Identify which cell holds the provided text, then report its (x, y) central coordinate. 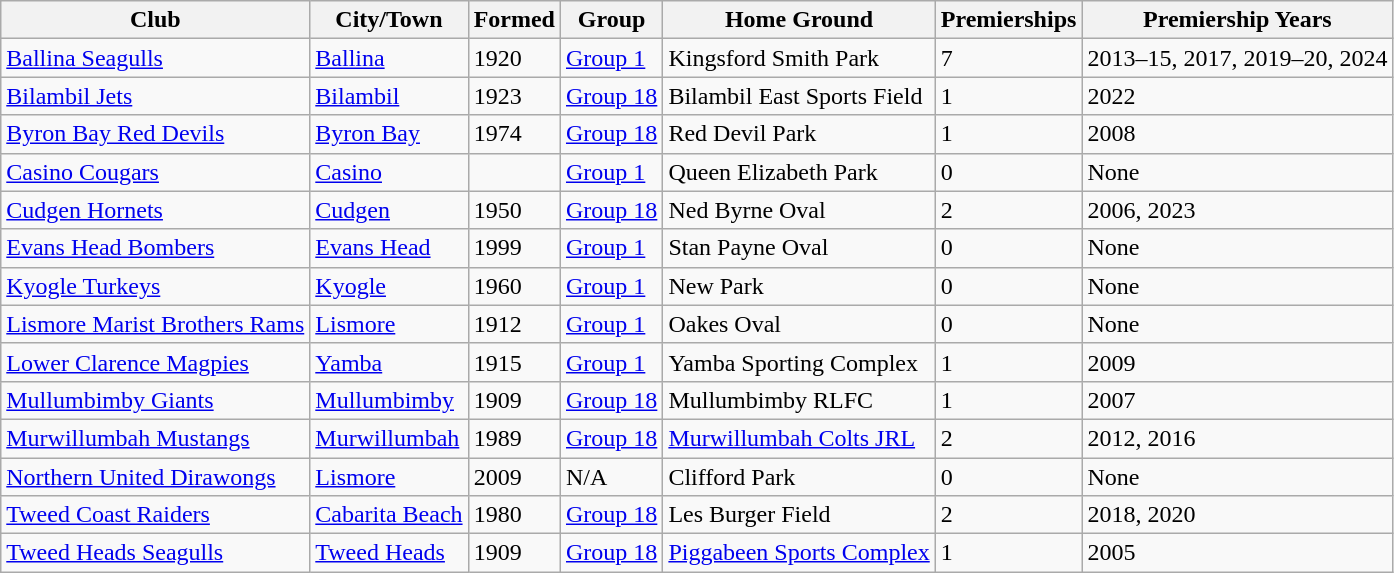
Oakes Oval (799, 324)
Clifford Park (799, 477)
Byron Bay (389, 134)
7 (1008, 58)
Murwillumbah (389, 438)
Tweed Coast Raiders (156, 515)
1960 (514, 286)
City/Town (389, 20)
Les Burger Field (799, 515)
2012, 2016 (1238, 438)
Tweed Heads Seagulls (156, 553)
Stan Payne Oval (799, 248)
1915 (514, 362)
Mullumbimby RLFC (799, 400)
Kingsford Smith Park (799, 58)
Mullumbimby (389, 400)
1950 (514, 210)
Lismore Marist Brothers Rams (156, 324)
N/A (611, 477)
Murwillumbah Colts JRL (799, 438)
New Park (799, 286)
Piggabeen Sports Complex (799, 553)
Club (156, 20)
Yamba Sporting Complex (799, 362)
Yamba (389, 362)
1999 (514, 248)
Kyogle Turkeys (156, 286)
1920 (514, 58)
Lower Clarence Magpies (156, 362)
Cabarita Beach (389, 515)
Northern United Dirawongs (156, 477)
Kyogle (389, 286)
Ballina (389, 58)
1923 (514, 96)
2013–15, 2017, 2019–20, 2024 (1238, 58)
Bilambil East Sports Field (799, 96)
1912 (514, 324)
Red Devil Park (799, 134)
Casino Cougars (156, 172)
Premiership Years (1238, 20)
Ballina Seagulls (156, 58)
2005 (1238, 553)
Evans Head (389, 248)
1974 (514, 134)
Bilambil Jets (156, 96)
Ned Byrne Oval (799, 210)
Premierships (1008, 20)
Formed (514, 20)
Mullumbimby Giants (156, 400)
Byron Bay Red Devils (156, 134)
2018, 2020 (1238, 515)
Casino (389, 172)
1980 (514, 515)
Cudgen Hornets (156, 210)
Group (611, 20)
2022 (1238, 96)
1989 (514, 438)
2006, 2023 (1238, 210)
Cudgen (389, 210)
Home Ground (799, 20)
2007 (1238, 400)
2008 (1238, 134)
Bilambil (389, 96)
Queen Elizabeth Park (799, 172)
Evans Head Bombers (156, 248)
Murwillumbah Mustangs (156, 438)
Tweed Heads (389, 553)
